Return [X, Y] of the center of cell containing provided text 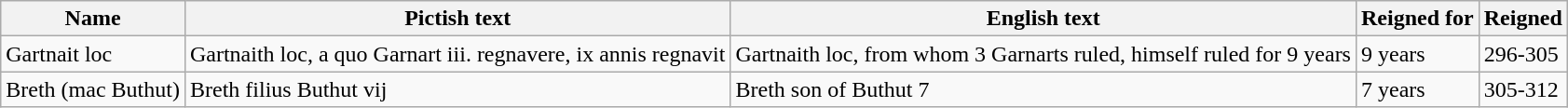
Gartnaith loc, a quo Garnart iii. regnavere, ix annis regnavit [457, 54]
Breth (mac Buthut) [93, 89]
Gartnaith loc, from whom 3 Garnarts ruled, himself ruled for 9 years [1043, 54]
English text [1043, 19]
7 years [1417, 89]
Name [93, 19]
Reigned [1522, 19]
Breth son of Buthut 7 [1043, 89]
Gartnait loc [93, 54]
Breth filius Buthut vij [457, 89]
9 years [1417, 54]
Reigned for [1417, 19]
296-305 [1522, 54]
Pictish text [457, 19]
305-312 [1522, 89]
